Return the [X, Y] coordinate for the center point of the cell that contains the specified text.  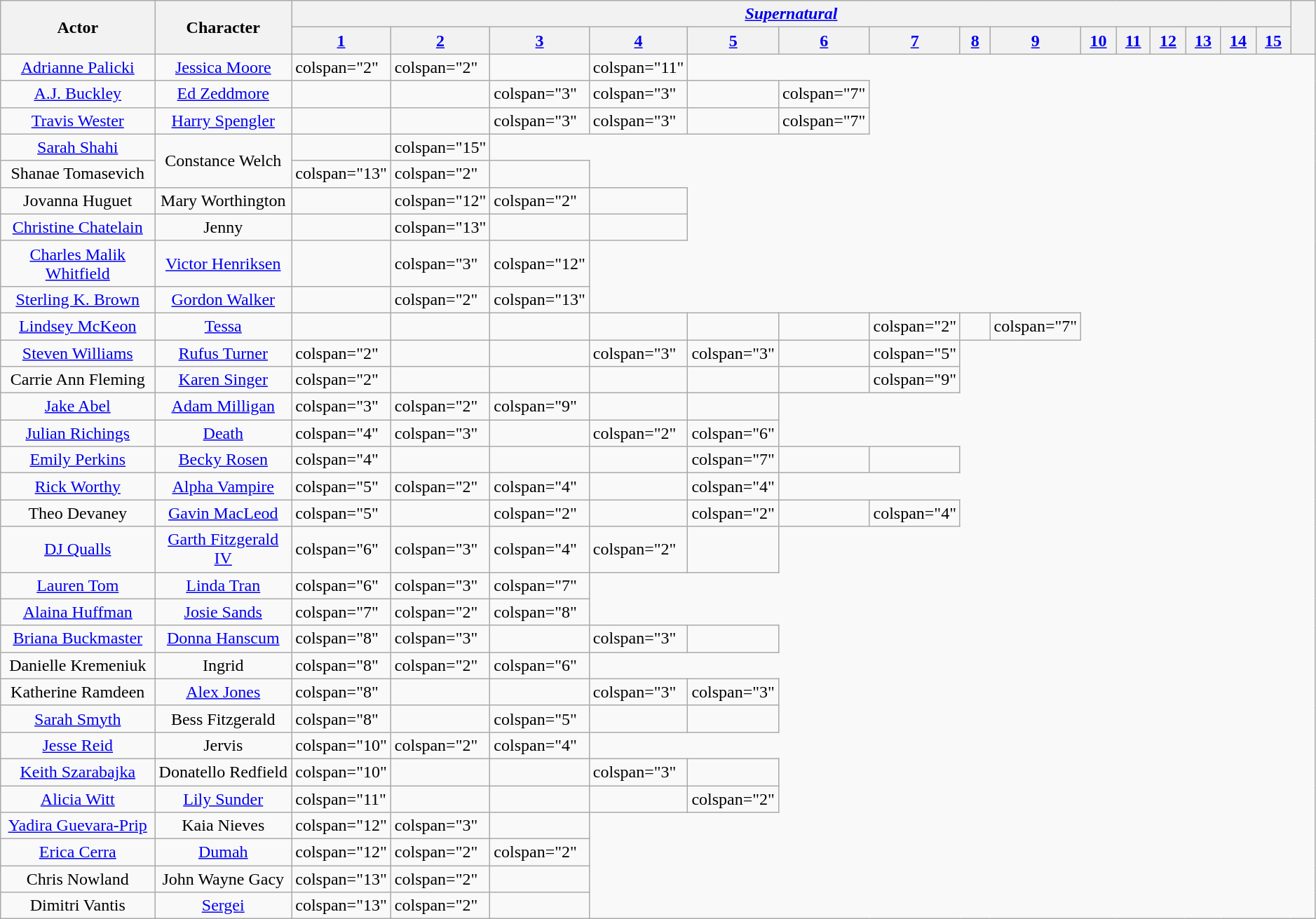
Sterling K. Brown [78, 299]
A.J. Buckley [78, 94]
4 [638, 41]
Lauren Tom [78, 585]
Ed Zeddmore [223, 94]
Donatello Redfield [223, 772]
Kaia Nieves [223, 826]
Linda Tran [223, 585]
Jake Abel [78, 407]
Travis Wester [78, 121]
Adam Milligan [223, 407]
Death [223, 433]
Alaina Huffman [78, 612]
11 [1133, 41]
15 [1273, 41]
Actor [78, 27]
colspan="15" [440, 147]
6 [824, 41]
Bess Fitzgerald [223, 719]
Christine Chatelain [78, 227]
2 [440, 41]
Tessa [223, 326]
12 [1168, 41]
Sarah Shahi [78, 147]
Karen Singer [223, 380]
Becky Rosen [223, 460]
Danielle Kremeniuk [78, 665]
Alpha Vampire [223, 486]
Dumah [223, 852]
Dimitri Vantis [78, 906]
Gavin MacLeod [223, 513]
Jervis [223, 745]
Victor Henriksen [223, 264]
Jesse Reid [78, 745]
Lily Sunder [223, 798]
1 [341, 41]
13 [1203, 41]
9 [1036, 41]
Jessica Moore [223, 67]
Alex Jones [223, 692]
Briana Buckmaster [78, 639]
3 [540, 41]
John Wayne Gacy [223, 879]
14 [1238, 41]
Shanae Tomasevich [78, 174]
Chris Nowland [78, 879]
Rick Worthy [78, 486]
5 [733, 41]
Character [223, 27]
Julian Richings [78, 433]
Sarah Smyth [78, 719]
Adrianne Palicki [78, 67]
Erica Cerra [78, 852]
Rufus Turner [223, 353]
Ingrid [223, 665]
Mary Worthington [223, 200]
Donna Hanscum [223, 639]
Charles Malik Whitfield [78, 264]
Constance Welch [223, 161]
Josie Sands [223, 612]
Emily Perkins [78, 460]
Jenny [223, 227]
Alicia Witt [78, 798]
10 [1099, 41]
Jovanna Huguet [78, 200]
Gordon Walker [223, 299]
Theo Devaney [78, 513]
Carrie Ann Fleming [78, 380]
Garth Fitzgerald IV [223, 550]
8 [975, 41]
Sergei [223, 906]
Supernatural [791, 14]
DJ Qualls [78, 550]
Steven Williams [78, 353]
Keith Szarabajka [78, 772]
Yadira Guevara-Prip [78, 826]
Harry Spengler [223, 121]
Lindsey McKeon [78, 326]
7 [915, 41]
Katherine Ramdeen [78, 692]
